Capture the cell that displays the provided text and extract its (x, y) central coordinate. 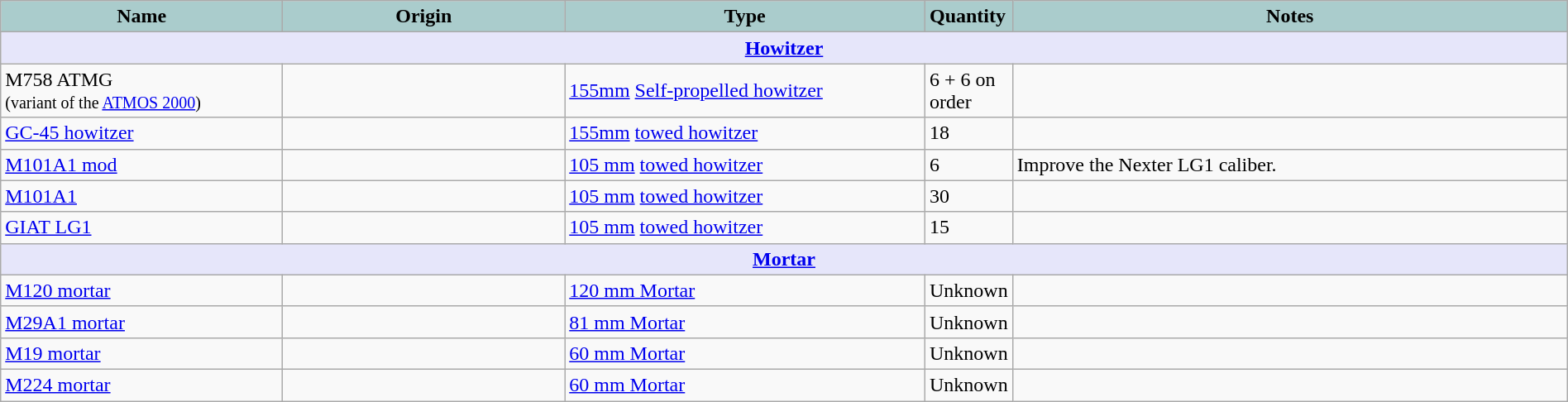
Name (142, 17)
155mm Self-propelled howitzer (745, 91)
M101A1 (142, 196)
155mm towed howitzer (745, 133)
6 + 6 on order (968, 91)
6 (968, 165)
120 mm Mortar (745, 290)
15 (968, 227)
GIAT LG1 (142, 227)
18 (968, 133)
81 mm Mortar (745, 322)
Mortar (784, 259)
M101A1 mod (142, 165)
Origin (423, 17)
M224 mortar (142, 385)
Notes (1290, 17)
M758 ATMG(variant of the ATMOS 2000) (142, 91)
Howitzer (784, 48)
M19 mortar (142, 353)
Improve the Nexter LG1 caliber. (1290, 165)
30 (968, 196)
Quantity (968, 17)
M29A1 mortar (142, 322)
Type (745, 17)
GC-45 howitzer (142, 133)
M120 mortar (142, 290)
